Determine the (X, Y) coordinate at the center of the cell enclosing the given text.  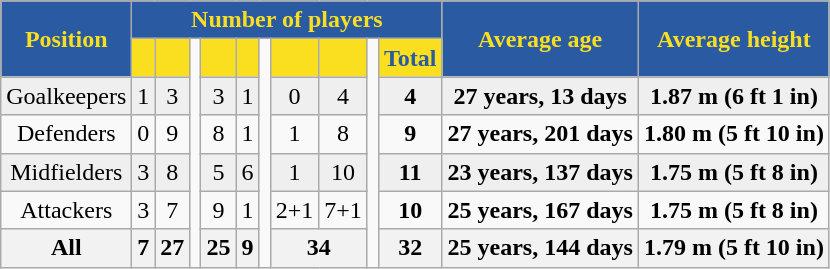
11 (410, 172)
27 years, 13 days (540, 96)
Number of players (287, 20)
32 (410, 248)
34 (318, 248)
6 (248, 172)
Average height (734, 39)
Goalkeepers (66, 96)
25 (218, 248)
2+1 (294, 210)
25 years, 144 days (540, 248)
5 (218, 172)
Position (66, 39)
25 years, 167 days (540, 210)
Midfielders (66, 172)
Average age (540, 39)
1.79 m (5 ft 10 in) (734, 248)
Defenders (66, 134)
7+1 (344, 210)
1.87 m (6 ft 1 in) (734, 96)
27 (172, 248)
23 years, 137 days (540, 172)
27 years, 201 days (540, 134)
Total (410, 58)
Attackers (66, 210)
All (66, 248)
1.80 m (5 ft 10 in) (734, 134)
